Extract the (x, y) coordinate from the center of the cell holding the provided text.  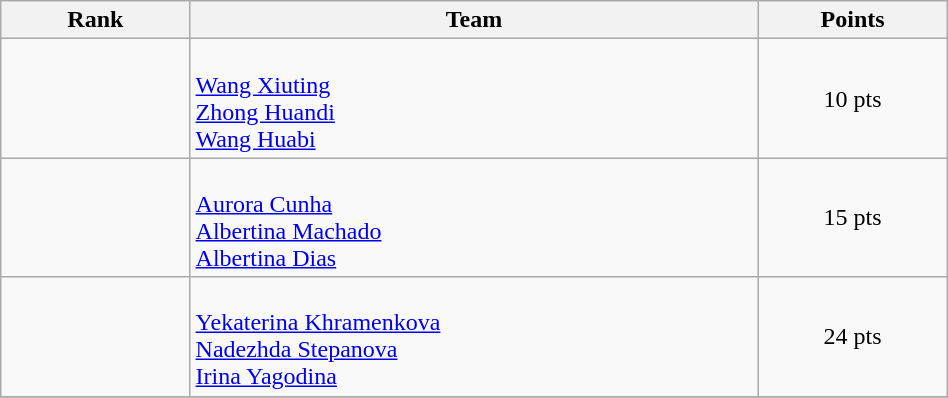
Yekaterina KhramenkovaNadezhda StepanovaIrina Yagodina (474, 336)
Team (474, 20)
Points (852, 20)
Wang XiutingZhong HuandiWang Huabi (474, 98)
10 pts (852, 98)
Rank (96, 20)
Aurora CunhaAlbertina MachadoAlbertina Dias (474, 218)
24 pts (852, 336)
15 pts (852, 218)
